For the text-containing cell, return its midpoint in [X, Y] coordinate format. 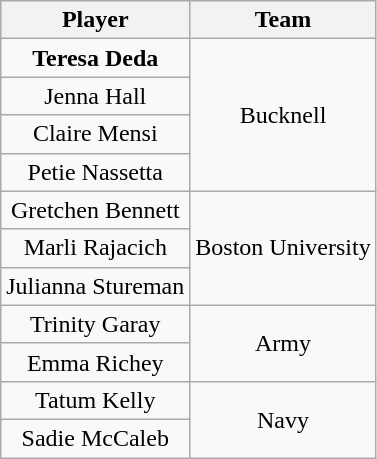
Sadie McCaleb [96, 438]
Player [96, 20]
Gretchen Bennett [96, 210]
Bucknell [283, 115]
Tatum Kelly [96, 400]
Julianna Stureman [96, 286]
Army [283, 343]
Team [283, 20]
Marli Rajacich [96, 248]
Emma Richey [96, 362]
Petie Nassetta [96, 172]
Boston University [283, 248]
Teresa Deda [96, 58]
Trinity Garay [96, 324]
Jenna Hall [96, 96]
Navy [283, 419]
Claire Mensi [96, 134]
